Determine the [x, y] coordinate at the center of the cell enclosing the given text.  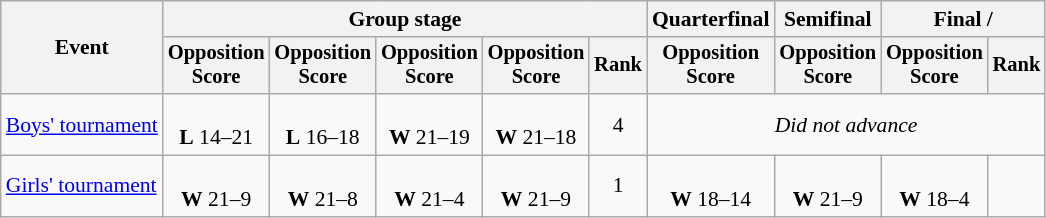
Boys' tournament [82, 124]
W 21–18 [536, 124]
Group stage [405, 19]
L 14–21 [216, 124]
L 16–18 [322, 124]
Quarterfinal [711, 19]
Semifinal [828, 19]
W 18–14 [711, 186]
W 21–19 [430, 124]
4 [618, 124]
W 21–4 [430, 186]
W 18–4 [934, 186]
Event [82, 48]
Final / [963, 19]
1 [618, 186]
W 21–8 [322, 186]
Girls' tournament [82, 186]
Did not advance [846, 124]
